Extract the [x, y] coordinate from the center of the cell holding the provided text.  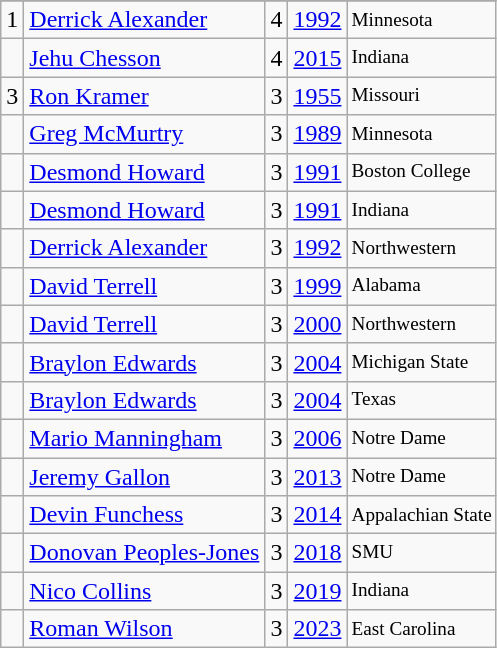
Appalachian State [422, 515]
Mario Manningham [144, 438]
Boston College [422, 172]
Michigan State [422, 362]
1 [12, 20]
2000 [318, 324]
1999 [318, 286]
Jeremy Gallon [144, 477]
2014 [318, 515]
Ron Kramer [144, 96]
Greg McMurtry [144, 134]
Donovan Peoples-Jones [144, 553]
East Carolina [422, 629]
2018 [318, 553]
2006 [318, 438]
Roman Wilson [144, 629]
Jehu Chesson [144, 58]
1989 [318, 134]
Nico Collins [144, 591]
2023 [318, 629]
Alabama [422, 286]
Missouri [422, 96]
1955 [318, 96]
Devin Funchess [144, 515]
Texas [422, 400]
2015 [318, 58]
2013 [318, 477]
2019 [318, 591]
SMU [422, 553]
